Provide the [X, Y] coordinate of the cell's center where the given text is located.  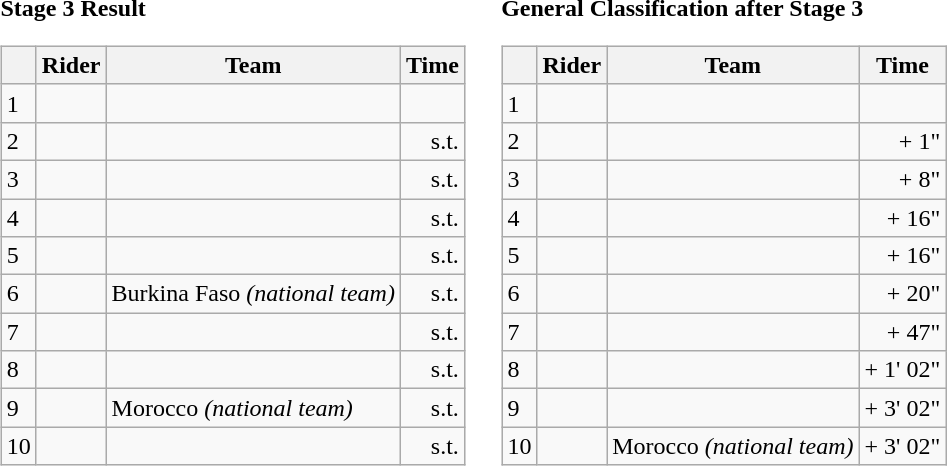
+ 1" [902, 141]
+ 1' 02" [902, 370]
+ 20" [902, 294]
+ 8" [902, 179]
+ 47" [902, 332]
Burkina Faso (national team) [253, 294]
